Return the (x, y) coordinate for the center point of the cell that contains the specified text.  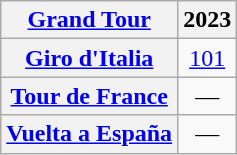
Vuelta a España (90, 134)
Giro d'Italia (90, 58)
2023 (208, 20)
Grand Tour (90, 20)
101 (208, 58)
Tour de France (90, 96)
